Find where the given text appears and provide that cell's center as (X, Y) coordinate. 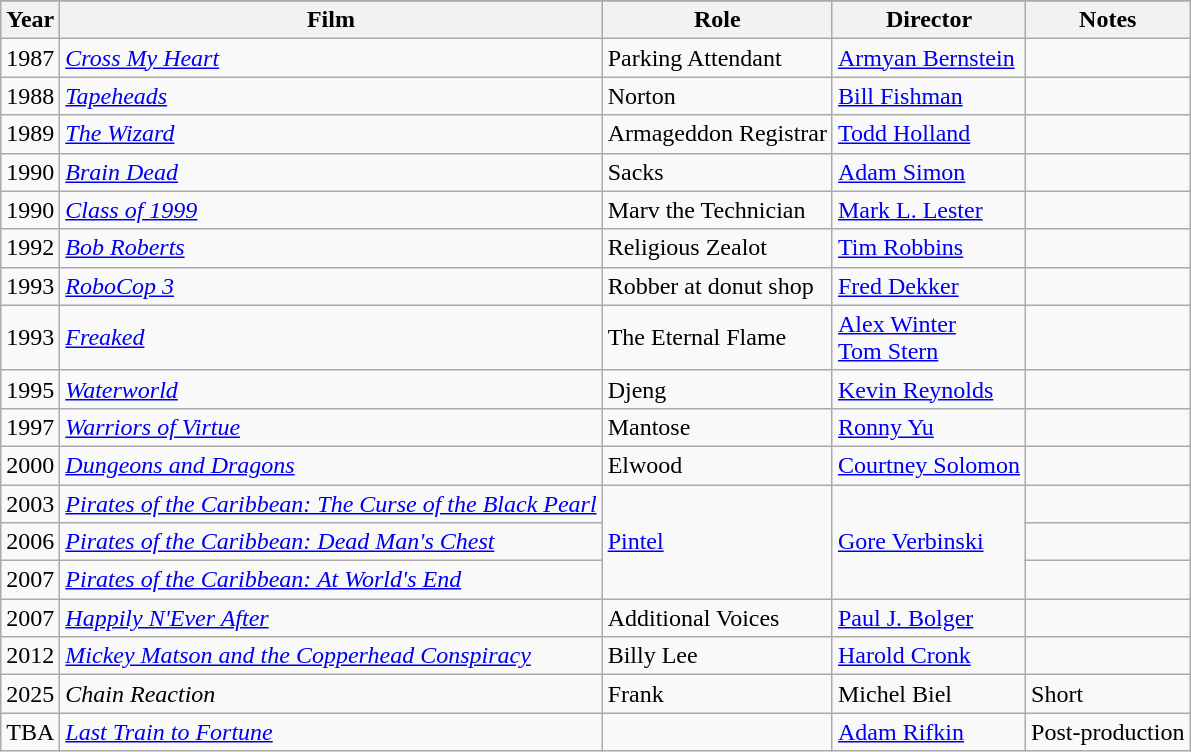
Fred Dekker (928, 286)
Armyan Bernstein (928, 58)
Adam Simon (928, 172)
Djeng (717, 389)
Robber at donut shop (717, 286)
Mickey Matson and the Copperhead Conspiracy (331, 656)
Film (331, 20)
1987 (30, 58)
Alex WinterTom Stern (928, 338)
1995 (30, 389)
Courtney Solomon (928, 465)
Waterworld (331, 389)
Dungeons and Dragons (331, 465)
Elwood (717, 465)
Pintel (717, 541)
Class of 1999 (331, 210)
Paul J. Bolger (928, 618)
Gore Verbinski (928, 541)
The Wizard (331, 134)
1988 (30, 96)
Pirates of the Caribbean: The Curse of the Black Pearl (331, 503)
Frank (717, 694)
Pirates of the Caribbean: At World's End (331, 580)
Mark L. Lester (928, 210)
Brain Dead (331, 172)
Cross My Heart (331, 58)
2006 (30, 542)
Billy Lee (717, 656)
Director (928, 20)
1992 (30, 248)
Harold Cronk (928, 656)
Tim Robbins (928, 248)
Role (717, 20)
Pirates of the Caribbean: Dead Man's Chest (331, 542)
Bob Roberts (331, 248)
Post-production (1108, 732)
2003 (30, 503)
RoboCop 3 (331, 286)
Additional Voices (717, 618)
2000 (30, 465)
1997 (30, 427)
2012 (30, 656)
Warriors of Virtue (331, 427)
Chain Reaction (331, 694)
Kevin Reynolds (928, 389)
Armageddon Registrar (717, 134)
Tapeheads (331, 96)
Ronny Yu (928, 427)
Last Train to Fortune (331, 732)
Mantose (717, 427)
Short (1108, 694)
Religious Zealot (717, 248)
Adam Rifkin (928, 732)
TBA (30, 732)
Notes (1108, 20)
Marv the Technician (717, 210)
Michel Biel (928, 694)
2025 (30, 694)
Norton (717, 96)
Bill Fishman (928, 96)
Year (30, 20)
Parking Attendant (717, 58)
1989 (30, 134)
Freaked (331, 338)
Todd Holland (928, 134)
Sacks (717, 172)
Happily N'Ever After (331, 618)
The Eternal Flame (717, 338)
